Determine the [X, Y] coordinate at the center of the cell enclosing the given text.  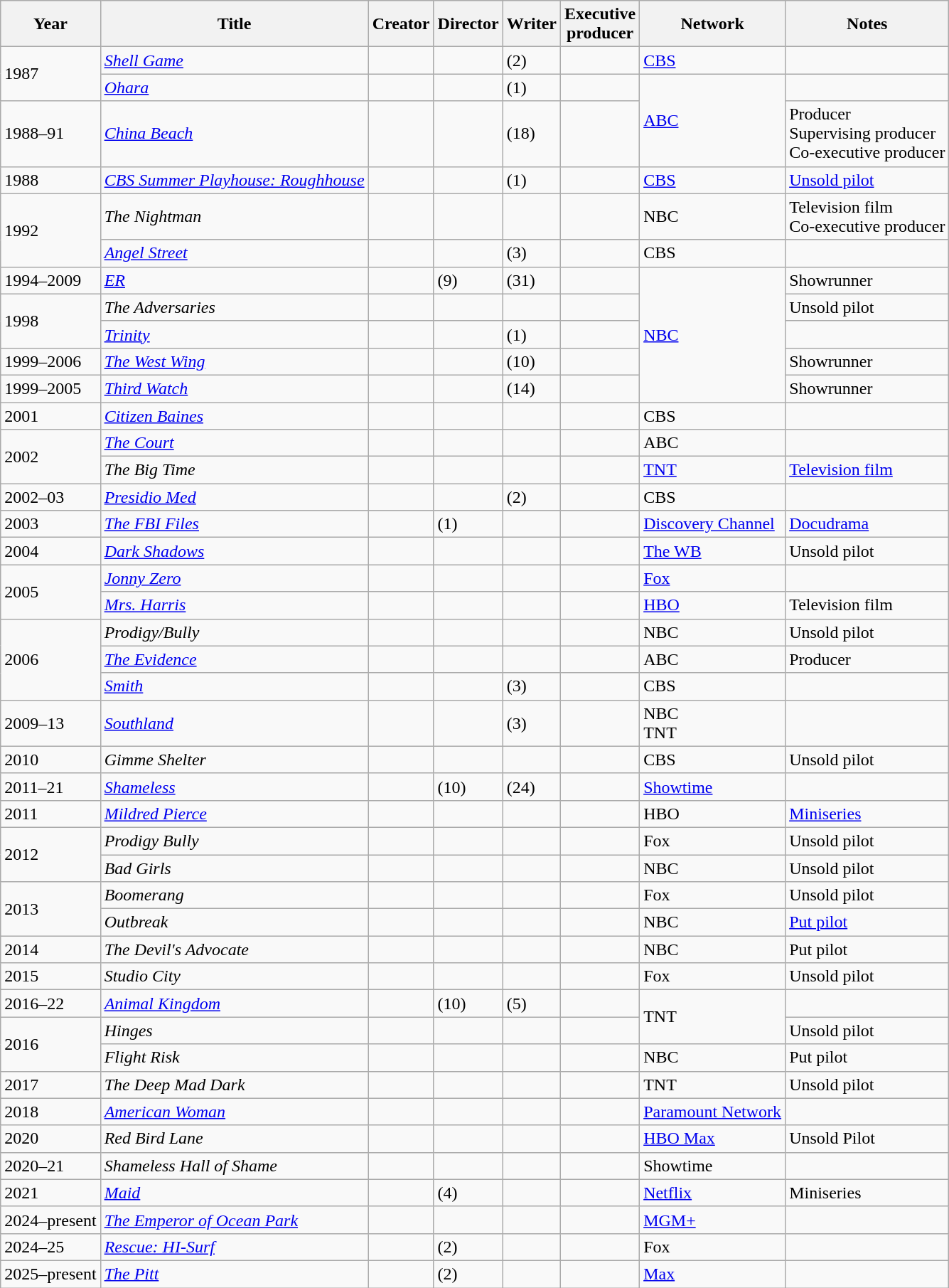
The Big Time [235, 470]
Director [468, 24]
2024–present [50, 1220]
Angel Street [235, 253]
2016–22 [50, 1004]
2001 [50, 416]
CBS Summer Playhouse: Roughhouse [235, 180]
Jonny Zero [235, 578]
Maid [235, 1193]
2018 [50, 1112]
Dark Shadows [235, 551]
Paramount Network [712, 1112]
Citizen Baines [235, 416]
Smith [235, 686]
Max [712, 1274]
2015 [50, 976]
Docudrama [867, 524]
1999–2005 [50, 388]
The Emperor of Ocean Park [235, 1220]
2003 [50, 524]
Discovery Channel [712, 524]
Hinges [235, 1031]
Title [235, 24]
Outbreak [235, 922]
Unsold Pilot [867, 1139]
The Court [235, 443]
(4) [468, 1193]
Presidio Med [235, 497]
Gimme Shelter [235, 760]
Ohara [235, 87]
Notes [867, 24]
Trinity [235, 334]
Shell Game [235, 60]
The Nightman [235, 216]
Bad Girls [235, 868]
2014 [50, 949]
2010 [50, 760]
The Deep Mad Dark [235, 1085]
American Woman [235, 1112]
ER [235, 280]
Southland [235, 723]
China Beach [235, 134]
HBO Max [712, 1139]
(14) [532, 388]
NBCTNT [712, 723]
2011–21 [50, 787]
(18) [532, 134]
1988–91 [50, 134]
Rescue: HI-Surf [235, 1247]
MGM+ [712, 1220]
2013 [50, 909]
2005 [50, 592]
Network [712, 24]
The West Wing [235, 361]
The Devil's Advocate [235, 949]
Studio City [235, 976]
(9) [468, 280]
Writer [532, 24]
Executiveproducer [600, 24]
Shameless Hall of Shame [235, 1166]
2016 [50, 1044]
1998 [50, 321]
(5) [532, 1004]
Creator [401, 24]
Red Bird Lane [235, 1139]
(24) [532, 787]
2004 [50, 551]
The Evidence [235, 659]
2002 [50, 457]
2017 [50, 1085]
Flight Risk [235, 1058]
2025–present [50, 1274]
1992 [50, 230]
Television filmCo-executive producer [867, 216]
Animal Kingdom [235, 1004]
The FBI Files [235, 524]
2002–03 [50, 497]
2011 [50, 814]
1988 [50, 180]
Third Watch [235, 388]
Shameless [235, 787]
The Pitt [235, 1274]
2020–21 [50, 1166]
Year [50, 24]
2012 [50, 854]
2020 [50, 1139]
1999–2006 [50, 361]
2006 [50, 659]
Mrs. Harris [235, 605]
Boomerang [235, 895]
Producer [867, 659]
(31) [532, 280]
2024–25 [50, 1247]
The Adversaries [235, 307]
2009–13 [50, 723]
Prodigy Bully [235, 841]
The WB [712, 551]
1994–2009 [50, 280]
Prodigy/Bully [235, 632]
Mildred Pierce [235, 814]
2021 [50, 1193]
1987 [50, 74]
Netflix [712, 1193]
Producer Supervising producer Co-executive producer [867, 134]
